Locate the cell with the specified text and output its (x, y) center coordinate. 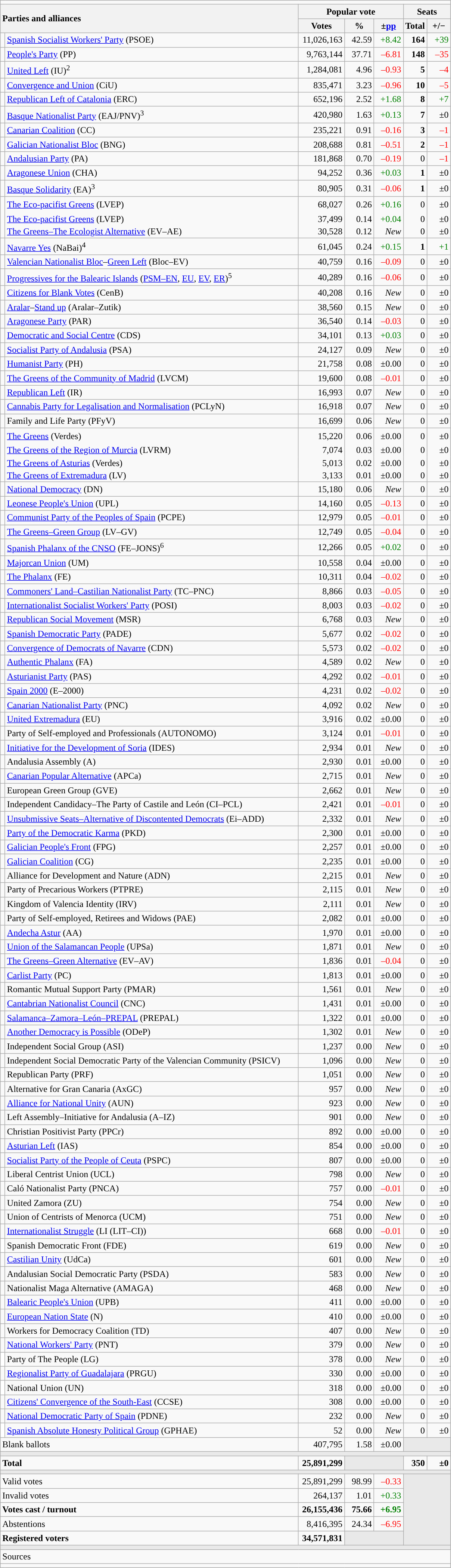
Spanish Phalanx of the CNSO (FE–JONS)6 (152, 547)
Independent Social Group (ASI) (152, 1046)
Regionalist Party of Guadalajara (PRGU) (152, 1373)
12,266 (321, 547)
798 (321, 1174)
Asturian Left (IAS) (152, 1146)
Votes (321, 26)
–5 (439, 85)
2,115 (321, 890)
1,561 (321, 990)
+0.02 (388, 547)
68,027 (321, 205)
3,916 (321, 719)
10,311 (321, 577)
National Workers' Party (PNT) (152, 1345)
Valid votes (149, 1481)
Registered voters (149, 1538)
Commoners' Land–Castilian Nationalist Party (TC–PNC) (152, 591)
1.58 (359, 1445)
The Phalanx (FE) (152, 577)
3.23 (359, 85)
Basque Nationalist Party (EAJ/PNV)3 (152, 115)
The Greens of the Community of Madrid (LVCM) (152, 378)
Party of Self-employed and Professionals (AUTONOMO) (152, 733)
1,284,081 (321, 70)
94,252 (321, 173)
National Union (UN) (152, 1388)
Party of The People (LG) (152, 1359)
–0.19 (388, 158)
Family and Life Party (PFyV) (152, 421)
Humanist Party (PH) (152, 364)
10,558 (321, 563)
1,813 (321, 975)
235,221 (321, 130)
8 (415, 99)
Blank ballots (149, 1445)
The Greens of Asturias (Verdes) (152, 463)
668 (321, 1231)
16,699 (321, 421)
601 (321, 1260)
1,051 (321, 1075)
754 (321, 1203)
2,934 (321, 747)
+8.42 (388, 40)
Canarian Popular Alternative (APCa) (152, 776)
0.13 (359, 336)
–0.96 (388, 85)
Spanish Democratic Party (PADE) (152, 634)
–0.13 (388, 503)
379 (321, 1345)
Independent Candidacy–The Party of Castile and León (CI–PCL) (152, 805)
Convergence and Union (CiU) (152, 85)
+0.04 (388, 219)
1.01 (359, 1496)
Alliance for Development and Nature (ADN) (152, 876)
+0.33 (388, 1496)
Cannabis Party for Legalisation and Normalisation (PCLyN) (152, 407)
Party of Self-employed, Retirees and Widows (PAE) (152, 918)
7 (415, 115)
34,571,831 (321, 1538)
Communist Party of the Peoples of Spain (PCPE) (152, 518)
Andecha Astur (AA) (152, 932)
Parties and alliances (149, 19)
208,688 (321, 144)
–35 (439, 54)
61,045 (321, 247)
75.66 (359, 1510)
40,289 (321, 277)
Republican Party (PRF) (152, 1075)
+1.68 (388, 99)
232 (321, 1416)
2,215 (321, 876)
+6.95 (388, 1510)
378 (321, 1359)
0.91 (359, 130)
Spanish Absolute Honesty Political Group (GPHAE) (152, 1430)
15,220 (321, 436)
The Greens–Green Alternative (EV–AV) (152, 961)
2,421 (321, 805)
+0.15 (388, 247)
Party of Precarious Workers (PTPRE) (152, 890)
2,662 (321, 790)
1,322 (321, 1018)
Christian Positivist Party (PPCr) (152, 1132)
The Greens (Verdes) (152, 436)
3 (415, 130)
264,137 (321, 1496)
Democratic and Social Centre (CDS) (152, 336)
The Greens–The Ecologist Alternative (EV–AE) (152, 232)
583 (321, 1274)
308 (321, 1402)
37.71 (359, 54)
1,237 (321, 1046)
European Green Group (GVE) (152, 790)
–4 (439, 70)
40,759 (321, 262)
2,930 (321, 762)
Navarre Yes (NaBai)4 (152, 247)
12,749 (321, 532)
6,768 (321, 620)
2 (415, 144)
+0.13 (388, 115)
Left Assembly–Initiative for Andalusia (A–IZ) (152, 1117)
Galician Coalition (CG) (152, 861)
Workers for Democracy Coalition (TD) (152, 1331)
The Greens–Green Group (LV–GV) (152, 532)
12,979 (321, 518)
Union of the Salamancan People (UPSa) (152, 947)
16,993 (321, 392)
Spanish Democratic Front (FDE) (152, 1246)
164 (415, 40)
–0.51 (388, 144)
751 (321, 1217)
Andalusian Party (PA) (152, 158)
United Zamora (ZU) (152, 1203)
Independent Social Democratic Party of the Valencian Community (PSICV) (152, 1061)
318 (321, 1388)
0.31 (359, 188)
+7 (439, 99)
5,013 (321, 463)
854 (321, 1146)
Progressives for the Balearic Islands (PSM–EN, EU, EV, ER)5 (152, 277)
Unsubmissive Seats–Alternative of Discontented Democrats (Ei–ADD) (152, 819)
407 (321, 1331)
3,133 (321, 476)
Union of Centrists of Menorca (UCM) (152, 1217)
Asturianist Party (PAS) (152, 676)
Aragonese Party (PAR) (152, 321)
Popular vote (351, 12)
9,763,144 (321, 54)
1.63 (359, 115)
2,715 (321, 776)
Initiative for the Development of Soria (IDES) (152, 747)
Internationalist Struggle (LI (LIT–CI)) (152, 1231)
+0.16 (388, 205)
+1 (439, 247)
Leonese People's Union (UPL) (152, 503)
42.59 (359, 40)
4,092 (321, 705)
Socialist Party of the People of Ceuta (PSPC) (152, 1160)
People's Party (PP) (152, 54)
14,160 (321, 503)
52 (321, 1430)
8,416,395 (321, 1524)
Convergence of Democrats of Navarre (CDN) (152, 648)
26,155,436 (321, 1510)
Authentic Phalanx (FA) (152, 662)
Sources (225, 1556)
16,918 (321, 407)
5,677 (321, 634)
1,302 (321, 1032)
4,589 (321, 662)
Socialist Party of Andalusia (PSA) (152, 350)
Carlist Party (PC) (152, 975)
2,332 (321, 819)
Majorcan Union (UM) (152, 563)
21,758 (321, 364)
Party of the Democratic Karma (PKD) (152, 833)
2,300 (321, 833)
Republican Left of Catalonia (ERC) (152, 99)
Salamanca–Zamora–León–PREPAL (PREPAL) (152, 1018)
410 (321, 1317)
36,540 (321, 321)
Nationalist Maga Alternative (AMAGA) (152, 1288)
0.15 (359, 307)
5,573 (321, 648)
0.70 (359, 158)
1,970 (321, 932)
407,795 (321, 1445)
2,082 (321, 918)
Canarian Nationalist Party (PNC) (152, 705)
420,980 (321, 115)
40,208 (321, 293)
2,257 (321, 847)
Another Democracy is Possible (ODeP) (152, 1032)
807 (321, 1160)
4.96 (359, 70)
24.34 (359, 1524)
411 (321, 1302)
0.36 (359, 173)
0.12 (359, 232)
United Extremadura (EU) (152, 719)
–0.33 (388, 1481)
2.52 (359, 99)
30,528 (321, 232)
Andalusia Assembly (A) (152, 762)
Castilian Unity (UdCa) (152, 1260)
Romantic Mutual Support Party (PMAR) (152, 990)
Cantabrian Nationalist Council (CNC) (152, 1004)
The Greens of the Region of Murcia (LVRM) (152, 450)
10 (415, 85)
148 (415, 54)
957 (321, 1089)
Kingdom of Valencia Identity (IRV) (152, 904)
0.24 (359, 247)
Spanish Socialist Workers' Party (PSOE) (152, 40)
1,836 (321, 961)
34,101 (321, 336)
0.26 (359, 205)
350 (415, 1463)
National Democratic Party of Spain (PDNE) (152, 1416)
2,235 (321, 861)
2,111 (321, 904)
Votes cast / turnout (149, 1510)
901 (321, 1117)
Alternative for Gran Canaria (AxGC) (152, 1089)
4,292 (321, 676)
468 (321, 1288)
European Nation State (N) (152, 1317)
5 (415, 70)
923 (321, 1103)
–6.95 (388, 1524)
Caló Nationalist Party (PNCA) (152, 1188)
Andalusian Social Democratic Party (PSDA) (152, 1274)
1,431 (321, 1004)
–0.93 (388, 70)
3,124 (321, 733)
181,868 (321, 158)
+39 (439, 40)
–0.09 (388, 262)
24,127 (321, 350)
Galician People's Front (FPG) (152, 847)
Canarian Coalition (CC) (152, 130)
–0.05 (388, 591)
98.99 (359, 1481)
Abstentions (149, 1524)
37,499 (321, 219)
1,096 (321, 1061)
–0.03 (388, 321)
Citizens for Blank Votes (CenB) (152, 293)
Invalid votes (149, 1496)
% (359, 26)
Internationalist Socialist Workers' Party (POSI) (152, 605)
United Left (IU)2 (152, 70)
Basque Solidarity (EA)3 (152, 188)
Liberal Centrist Union (UCL) (152, 1174)
Aragonese Union (CHA) (152, 173)
8,003 (321, 605)
652,196 (321, 99)
15,180 (321, 489)
±pp (388, 26)
80,905 (321, 188)
Spain 2000 (E–2000) (152, 691)
757 (321, 1188)
Seats (427, 12)
Republican Social Movement (MSR) (152, 620)
38,560 (321, 307)
835,471 (321, 85)
Republican Left (IR) (152, 392)
Valencian Nationalist Bloc–Green Left (Bloc–EV) (152, 262)
Alliance for National Unity (AUN) (152, 1103)
330 (321, 1373)
The Greens of Extremadura (LV) (152, 476)
7,074 (321, 450)
+/− (439, 26)
0.09 (359, 350)
1,871 (321, 947)
Balearic People's Union (UPB) (152, 1302)
0.81 (359, 144)
619 (321, 1246)
4,231 (321, 691)
19,600 (321, 378)
Citizens' Convergence of the South-East (CCSE) (152, 1402)
–0.16 (388, 130)
Galician Nationalist Bloc (BNG) (152, 144)
892 (321, 1132)
National Democracy (DN) (152, 489)
8,866 (321, 591)
Aralar–Stand up (Aralar–Zutik) (152, 307)
11,026,163 (321, 40)
–6.81 (388, 54)
